Search for the cell housing the specified text and yield its [X, Y] center coordinate. 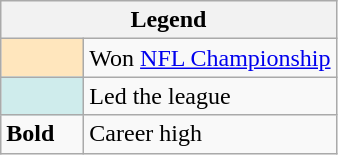
Won NFL Championship [210, 58]
Led the league [210, 96]
Career high [210, 134]
Legend [168, 20]
Bold [42, 134]
